Return the (x, y) coordinate for the center point of the cell that contains the specified text.  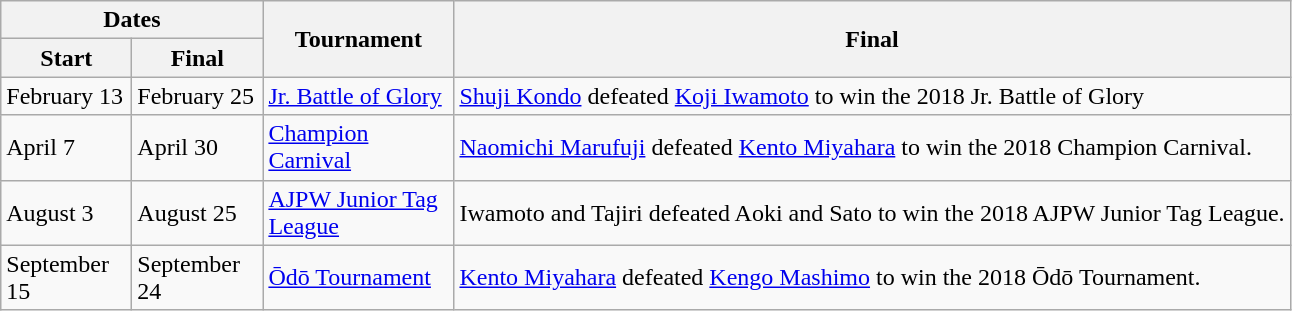
Shuji Kondo defeated Koji Iwamoto to win the 2018 Jr. Battle of Glory (872, 96)
Start (66, 58)
August 3 (66, 212)
September 15 (66, 278)
Naomichi Marufuji defeated Kento Miyahara to win the 2018 Champion Carnival. (872, 148)
Ōdō Tournament (358, 278)
September 24 (198, 278)
August 25 (198, 212)
February 25 (198, 96)
Iwamoto and Tajiri defeated Aoki and Sato to win the 2018 AJPW Junior Tag League. (872, 212)
February 13 (66, 96)
Jr. Battle of Glory (358, 96)
April 7 (66, 148)
Champion Carnival (358, 148)
Tournament (358, 39)
April 30 (198, 148)
Kento Miyahara defeated Kengo Mashimo to win the 2018 Ōdō Tournament. (872, 278)
AJPW Junior Tag League (358, 212)
Dates (132, 20)
